Search for the cell housing the specified text and yield its (X, Y) center coordinate. 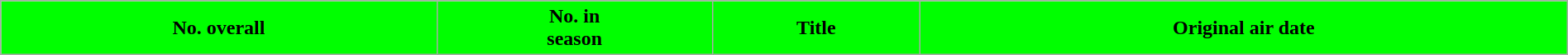
Title (815, 28)
No. inseason (574, 28)
No. overall (218, 28)
Original air date (1244, 28)
